Detect which cell encompasses the target text, then output its [x, y] center coordinate. 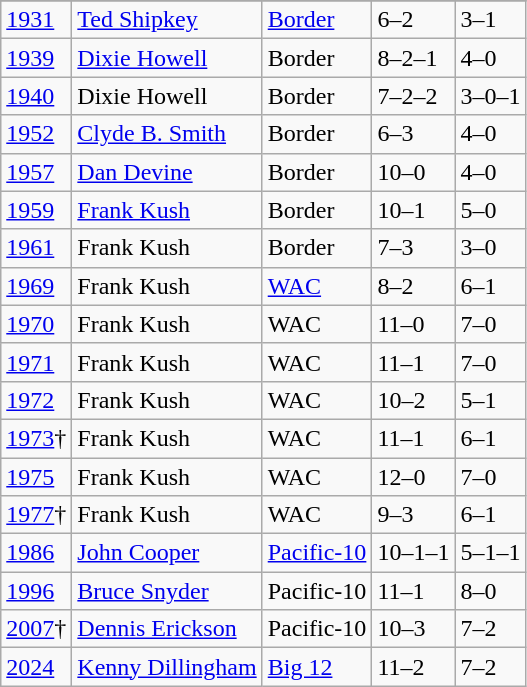
3–0 [490, 248]
1931 [36, 20]
1940 [36, 96]
9–3 [414, 515]
1957 [36, 172]
11–2 [414, 667]
1996 [36, 591]
10–3 [414, 629]
10–1–1 [414, 553]
Bruce Snyder [167, 591]
Kenny Dillingham [167, 667]
3–0–1 [490, 96]
5–1 [490, 400]
10–2 [414, 400]
1939 [36, 58]
1952 [36, 134]
5–0 [490, 210]
8–2 [414, 286]
1973† [36, 438]
6–3 [414, 134]
1986 [36, 553]
7–2–2 [414, 96]
10–0 [414, 172]
Ted Shipkey [167, 20]
1961 [36, 248]
Clyde B. Smith [167, 134]
1975 [36, 477]
1969 [36, 286]
2024 [36, 667]
1977† [36, 515]
8–2–1 [414, 58]
John Cooper [167, 553]
Big 12 [317, 667]
1972 [36, 400]
11–0 [414, 324]
1970 [36, 324]
5–1–1 [490, 553]
6–2 [414, 20]
12–0 [414, 477]
10–1 [414, 210]
Dennis Erickson [167, 629]
2007† [36, 629]
1959 [36, 210]
8–0 [490, 591]
Dan Devine [167, 172]
3–1 [490, 20]
7–3 [414, 248]
1971 [36, 362]
